For the text-containing cell, return its midpoint in [X, Y] coordinate format. 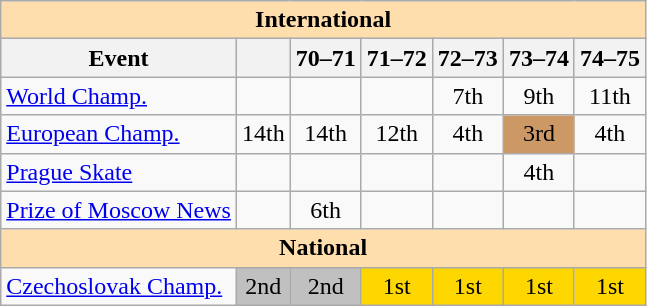
12th [396, 134]
9th [538, 96]
Prize of Moscow News [119, 210]
National [324, 248]
70–71 [326, 58]
7th [468, 96]
74–75 [610, 58]
Prague Skate [119, 172]
World Champ. [119, 96]
Event [119, 58]
European Champ. [119, 134]
72–73 [468, 58]
Czechoslovak Champ. [119, 286]
6th [326, 210]
73–74 [538, 58]
International [324, 20]
3rd [538, 134]
71–72 [396, 58]
11th [610, 96]
